Determine the (X, Y) coordinate at the center of the cell enclosing the given text.  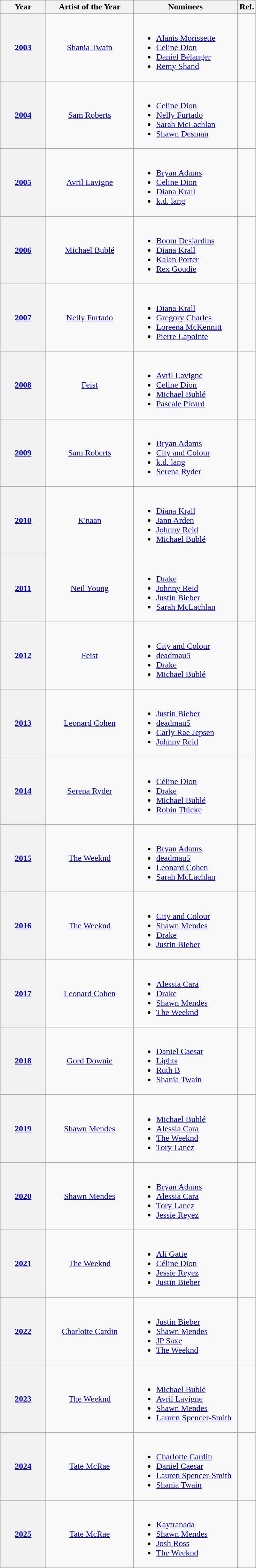
Avril LavigneCeline DionMichael BubléPascale Picard (185, 385)
2012 (23, 655)
Bryan AdamsAlessia CaraTory LanezJessie Reyez (185, 1196)
Diana KrallJann ArdenJohnny ReidMichael Bublé (185, 520)
Alanis MorissetteCeline DionDaniel BélangerRemy Shand (185, 47)
2021 (23, 1264)
2020 (23, 1196)
2019 (23, 1129)
2014 (23, 791)
Nominees (185, 7)
Celine DionNelly FurtadoSarah McLachlanShawn Desman (185, 115)
City and ColourShawn MendesDrakeJustin Bieber (185, 926)
2003 (23, 47)
2009 (23, 453)
KaytranadaShawn MendesJosh RossThe Weeknd (185, 1534)
2015 (23, 858)
Bryan Adamsdeadmau5Leonard CohenSarah McLachlan (185, 858)
Justin BieberShawn MendesJP SaxeThe Weeknd (185, 1331)
Boom DesjardinsDiana KrallKalan PorterRex Goudie (185, 250)
Serena Ryder (90, 791)
Alessia CaraDrakeShawn MendesThe Weeknd (185, 993)
2010 (23, 520)
2011 (23, 588)
K'naan (90, 520)
Gord Downie (90, 1061)
2005 (23, 182)
Bryan AdamsCity and Colourk.d. langSerena Ryder (185, 453)
Justin Bieberdeadmau5Carly Rae JepsenJohnny Reid (185, 723)
2025 (23, 1534)
Diana KrallGregory CharlesLoreena McKennittPierre Lapointe (185, 318)
Michael BubléAvril LavigneShawn MendesLauren Spencer-Smith (185, 1399)
Charlotte CardinDaniel CaesarLauren Spencer-SmithShania Twain (185, 1466)
2016 (23, 926)
Nelly Furtado (90, 318)
Charlotte Cardin (90, 1331)
Michael Bublé (90, 250)
City and Colourdeadmau5DrakeMichael Bublé (185, 655)
2024 (23, 1466)
2006 (23, 250)
Michael BubléAlessia CaraThe WeekndTory Lanez (185, 1129)
Avril Lavigne (90, 182)
Céline DionDrakeMichael BubléRobin Thicke (185, 791)
2007 (23, 318)
2008 (23, 385)
Ali GatieCéline DionJessie ReyezJustin Bieber (185, 1264)
2013 (23, 723)
2023 (23, 1399)
DrakeJohnny ReidJustin BieberSarah McLachlan (185, 588)
Bryan AdamsCeline DionDiana Krallk.d. lang (185, 182)
Neil Young (90, 588)
2022 (23, 1331)
Artist of the Year (90, 7)
Daniel CaesarLightsRuth BShania Twain (185, 1061)
2017 (23, 993)
2004 (23, 115)
Year (23, 7)
Shania Twain (90, 47)
2018 (23, 1061)
Ref. (247, 7)
